Find where the given text appears and provide that cell's center as [X, Y] coordinate. 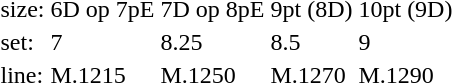
8.25 [212, 42]
7 [102, 42]
8.5 [312, 42]
